Determine the (X, Y) coordinate at the center of the cell enclosing the given text.  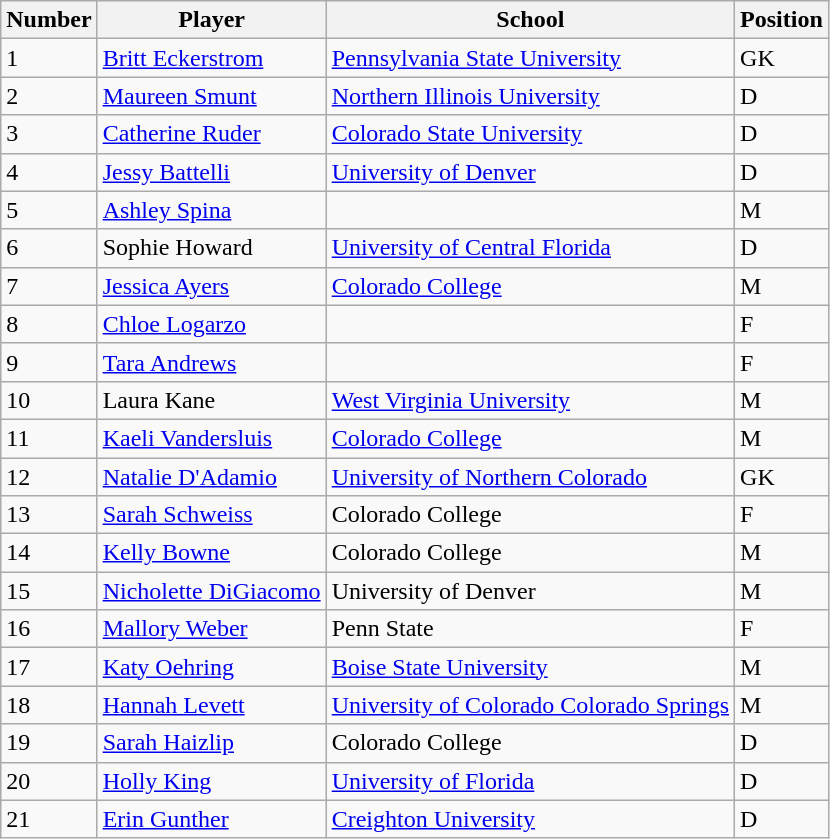
Kaeli Vandersluis (212, 438)
16 (49, 629)
Pennsylvania State University (530, 58)
Jessica Ayers (212, 286)
Mallory Weber (212, 629)
14 (49, 553)
7 (49, 286)
18 (49, 705)
4 (49, 172)
11 (49, 438)
Colorado State University (530, 134)
Holly King (212, 781)
University of Central Florida (530, 248)
Boise State University (530, 667)
University of Florida (530, 781)
Sarah Haizlip (212, 743)
Erin Gunther (212, 819)
Kelly Bowne (212, 553)
9 (49, 362)
Jessy Battelli (212, 172)
15 (49, 591)
6 (49, 248)
21 (49, 819)
10 (49, 400)
19 (49, 743)
Katy Oehring (212, 667)
3 (49, 134)
20 (49, 781)
University of Colorado Colorado Springs (530, 705)
Player (212, 20)
Catherine Ruder (212, 134)
Position (782, 20)
1 (49, 58)
Sophie Howard (212, 248)
17 (49, 667)
Hannah Levett (212, 705)
Natalie D'Adamio (212, 477)
12 (49, 477)
5 (49, 210)
Britt Eckerstrom (212, 58)
Ashley Spina (212, 210)
2 (49, 96)
8 (49, 324)
Penn State (530, 629)
Chloe Logarzo (212, 324)
Number (49, 20)
Tara Andrews (212, 362)
Nicholette DiGiacomo (212, 591)
13 (49, 515)
Creighton University (530, 819)
Maureen Smunt (212, 96)
School (530, 20)
West Virginia University (530, 400)
Laura Kane (212, 400)
Northern Illinois University (530, 96)
University of Northern Colorado (530, 477)
Sarah Schweiss (212, 515)
